Search for the cell housing the specified text and yield its (x, y) center coordinate. 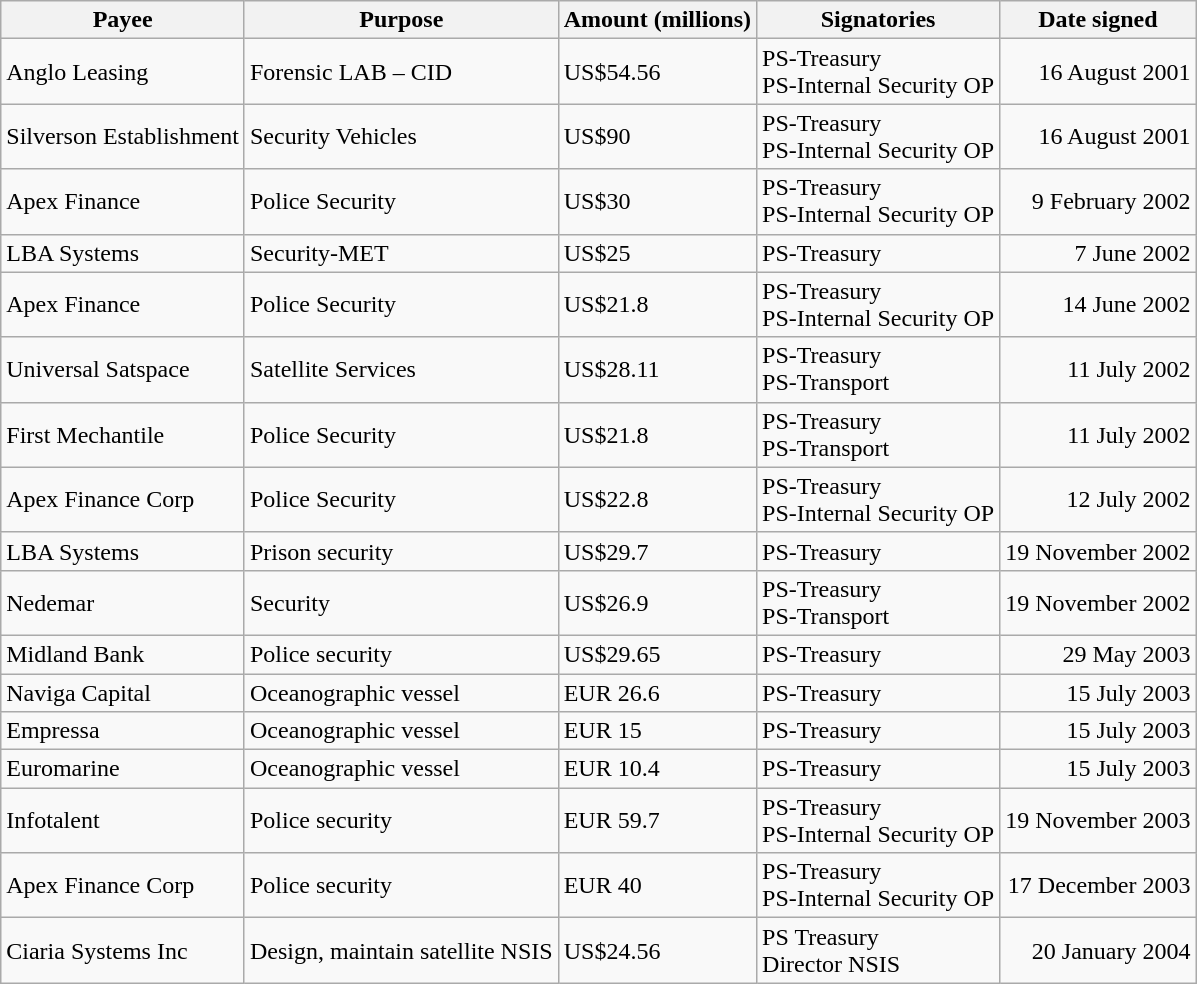
Amount (millions) (657, 20)
PS TreasuryDirector NSIS (878, 950)
US$29.7 (657, 551)
Silverson Establishment (123, 136)
Forensic LAB – CID (401, 72)
Signatories (878, 20)
20 January 2004 (1098, 950)
Purpose (401, 20)
EUR 10.4 (657, 769)
17 December 2003 (1098, 886)
Nedemar (123, 602)
12 July 2002 (1098, 500)
US$90 (657, 136)
Naviga Capital (123, 693)
US$28.11 (657, 370)
Security Vehicles (401, 136)
7 June 2002 (1098, 253)
19 November 2003 (1098, 820)
EUR 26.6 (657, 693)
Prison security (401, 551)
EUR 15 (657, 731)
US$30 (657, 202)
Empressa (123, 731)
First Mechantile (123, 434)
EUR 59.7 (657, 820)
Euromarine (123, 769)
US$24.56 (657, 950)
US$22.8 (657, 500)
Midland Bank (123, 654)
Universal Satspace (123, 370)
29 May 2003 (1098, 654)
Security (401, 602)
Infotalent (123, 820)
US$29.65 (657, 654)
US$54.56 (657, 72)
Ciaria Systems Inc (123, 950)
Security-MET (401, 253)
Anglo Leasing (123, 72)
US$26.9 (657, 602)
Satellite Services (401, 370)
Date signed (1098, 20)
EUR 40 (657, 886)
US$25 (657, 253)
14 June 2002 (1098, 304)
Payee (123, 20)
Design, maintain satellite NSIS (401, 950)
9 February 2002 (1098, 202)
